Output the [X, Y] coordinate of the center of the cell containing the given text.  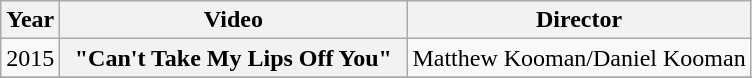
"Can't Take My Lips Off You" [234, 58]
2015 [30, 58]
Director [579, 20]
Matthew Kooman/Daniel Kooman [579, 58]
Year [30, 20]
Video [234, 20]
